Output the (x, y) coordinate of the center of the cell containing the given text.  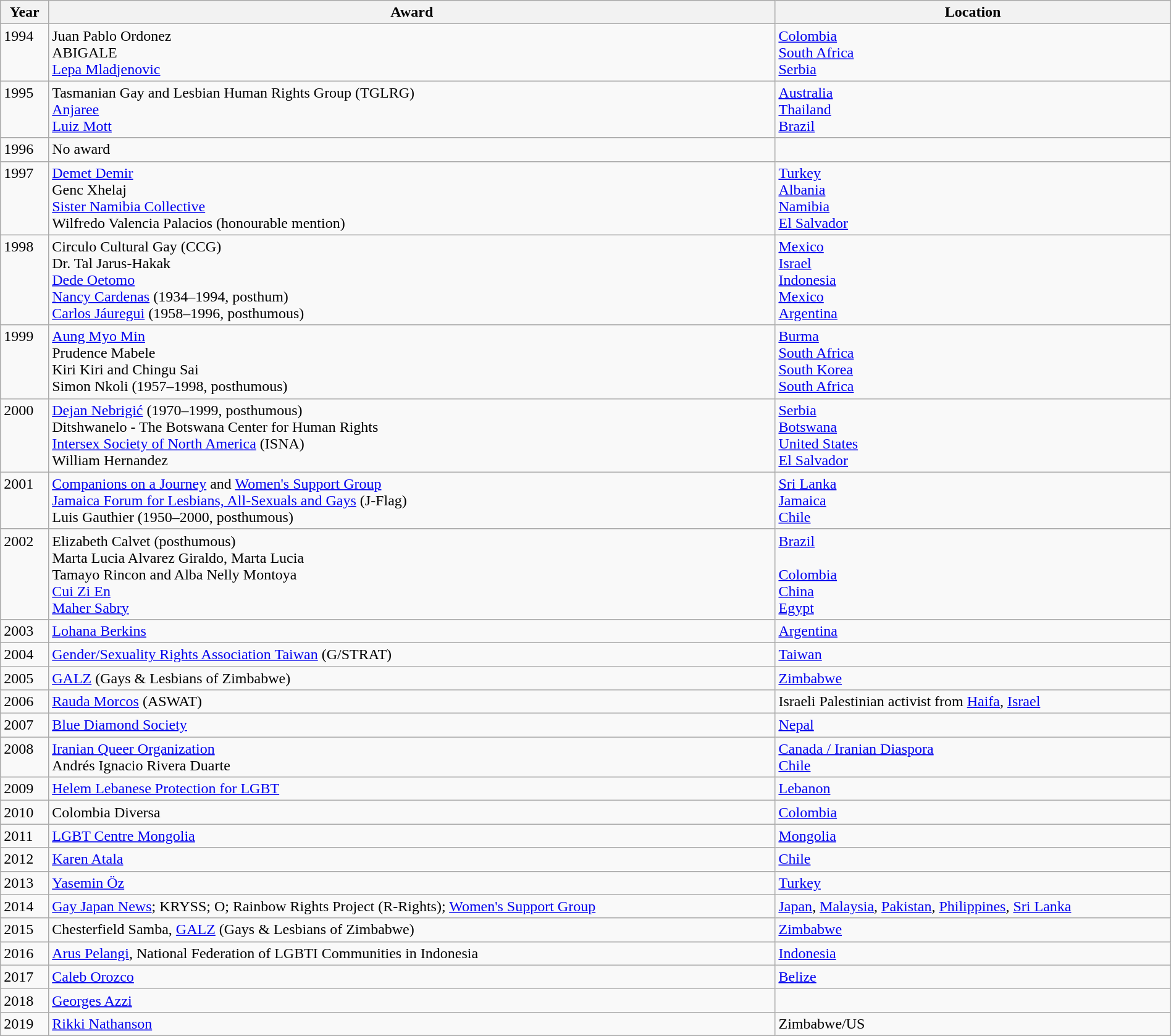
Iranian Queer OrganizationAndrés Ignacio Rivera Duarte (412, 757)
2012 (25, 859)
Colombia (973, 812)
2011 (25, 836)
Indonesia (973, 953)
Sri LankaJamaicaChile (973, 500)
Companions on a Journey and Women's Support GroupJamaica Forum for Lesbians, All-Sexuals and Gays (J-Flag)Luis Gauthier (1950–2000, posthumous) (412, 500)
MexicoIsraelIndonesiaMexicoArgentina (973, 280)
1999 (25, 362)
2016 (25, 953)
Yasemin Öz (412, 883)
Caleb Orozco (412, 977)
2013 (25, 883)
Helem Lebanese Protection for LGBT (412, 789)
Year (25, 12)
2003 (25, 631)
Mongolia (973, 836)
Argentina (973, 631)
2018 (25, 1000)
Zimbabwe/US (973, 1024)
2019 (25, 1024)
Gay Japan News; KRYSS; O; Rainbow Rights Project (R-Rights); Women's Support Group (412, 906)
2010 (25, 812)
1996 (25, 150)
Chesterfield Samba, GALZ (Gays & Lesbians of Zimbabwe) (412, 930)
GALZ (Gays & Lesbians of Zimbabwe) (412, 678)
Rikki Nathanson (412, 1024)
Elizabeth Calvet (posthumous)Marta Lucia Alvarez Giraldo, Marta LuciaTamayo Rincon and Alba Nelly MontoyaCui Zi EnMaher Sabry (412, 574)
Circulo Cultural Gay (CCG)Dr. Tal Jarus-HakakDede OetomoNancy Cardenas (1934–1994, posthum)Carlos Jáuregui (1958–1996, posthumous) (412, 280)
1994 (25, 53)
Japan, Malaysia, Pakistan, Philippines, Sri Lanka (973, 906)
2014 (25, 906)
Rauda Morcos (ASWAT) (412, 702)
2001 (25, 500)
TurkeyAlbaniaNamibiaEl Salvador (973, 198)
2015 (25, 930)
Lebanon (973, 789)
Demet DemirGenc XhelajSister Namibia CollectiveWilfredo Valencia Palacios (honourable mention) (412, 198)
Juan Pablo OrdonezABIGALELepa Mladjenovic (412, 53)
Award (412, 12)
Georges Azzi (412, 1000)
Taiwan (973, 654)
ColombiaSouth AfricaSerbia (973, 53)
2005 (25, 678)
Turkey (973, 883)
Belize (973, 977)
SerbiaBotswanaUnited StatesEl Salvador (973, 435)
Nepal (973, 725)
1995 (25, 109)
2000 (25, 435)
Blue Diamond Society (412, 725)
Arus Pelangi, National Federation of LGBTI Communities in Indonesia (412, 953)
2009 (25, 789)
Aung Myo MinPrudence MabeleKiri Kiri and Chingu SaiSimon Nkoli (1957–1998, posthumous) (412, 362)
LGBT Centre Mongolia (412, 836)
2004 (25, 654)
BurmaSouth AfricaSouth KoreaSouth Africa (973, 362)
1997 (25, 198)
Karen Atala (412, 859)
Israeli Palestinian activist from Haifa, Israel (973, 702)
Colombia Diversa (412, 812)
1998 (25, 280)
2007 (25, 725)
Canada / Iranian DiasporaChile (973, 757)
2008 (25, 757)
AustraliaThailandBrazil (973, 109)
Brazil ColombiaChinaEgypt (973, 574)
Tasmanian Gay and Lesbian Human Rights Group (TGLRG)AnjareeLuiz Mott (412, 109)
2002 (25, 574)
2006 (25, 702)
Lohana Berkins (412, 631)
2017 (25, 977)
Location (973, 12)
Chile (973, 859)
Dejan Nebrigić (1970–1999, posthumous)Ditshwanelo - The Botswana Center for Human RightsIntersex Society of North America (ISNA)William Hernandez (412, 435)
Gender/Sexuality Rights Association Taiwan (G/STRAT) (412, 654)
No award (412, 150)
